Capture the cell that displays the provided text and extract its (x, y) central coordinate. 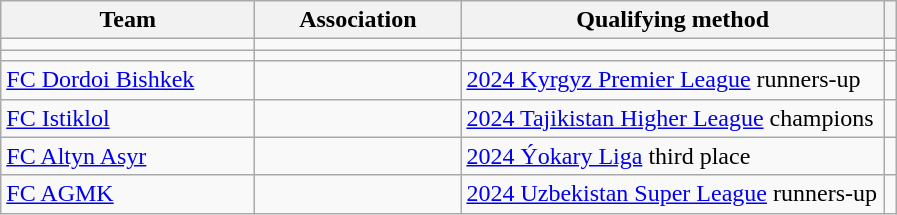
2024 Kyrgyz Premier League runners-up (673, 80)
FC Istiklol (128, 118)
Association (358, 20)
FC Dordoi Bishkek (128, 80)
FC AGMK (128, 194)
2024 Ýokary Liga third place (673, 156)
Qualifying method (673, 20)
FC Altyn Asyr (128, 156)
2024 Tajikistan Higher League champions (673, 118)
2024 Uzbekistan Super League runners-up (673, 194)
Team (128, 20)
